Find where the given text appears and provide that cell's center as (X, Y) coordinate. 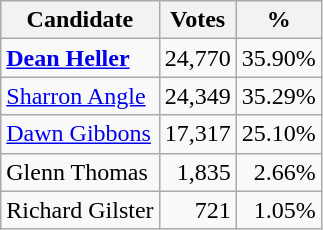
35.90% (278, 58)
Votes (198, 20)
24,770 (198, 58)
1.05% (278, 210)
% (278, 20)
17,317 (198, 134)
Glenn Thomas (80, 172)
35.29% (278, 96)
721 (198, 210)
Richard Gilster (80, 210)
24,349 (198, 96)
1,835 (198, 172)
25.10% (278, 134)
Candidate (80, 20)
Sharron Angle (80, 96)
Dean Heller (80, 58)
Dawn Gibbons (80, 134)
2.66% (278, 172)
